Find where the given text appears and provide that cell's center as (X, Y) coordinate. 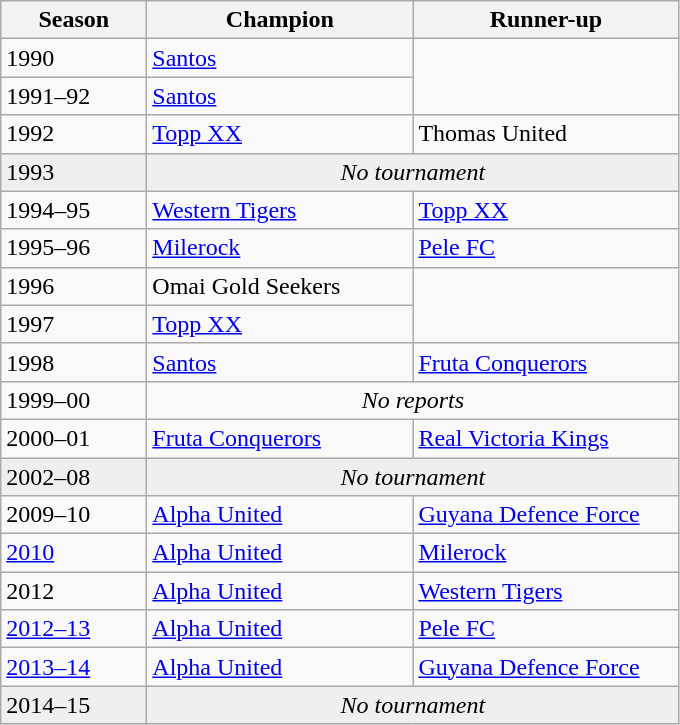
1999–00 (74, 400)
1995–96 (74, 248)
Thomas United (546, 134)
2014–15 (74, 705)
1996 (74, 286)
1994–95 (74, 210)
2010 (74, 553)
Runner-up (546, 20)
2009–10 (74, 515)
1997 (74, 324)
2012 (74, 591)
2012–13 (74, 629)
Champion (280, 20)
1998 (74, 362)
Season (74, 20)
Real Victoria Kings (546, 438)
1990 (74, 58)
Omai Gold Seekers (280, 286)
1993 (74, 172)
No reports (413, 400)
2000–01 (74, 438)
1992 (74, 134)
1991–92 (74, 96)
2002–08 (74, 477)
2013–14 (74, 667)
